Search for the cell housing the specified text and yield its [x, y] center coordinate. 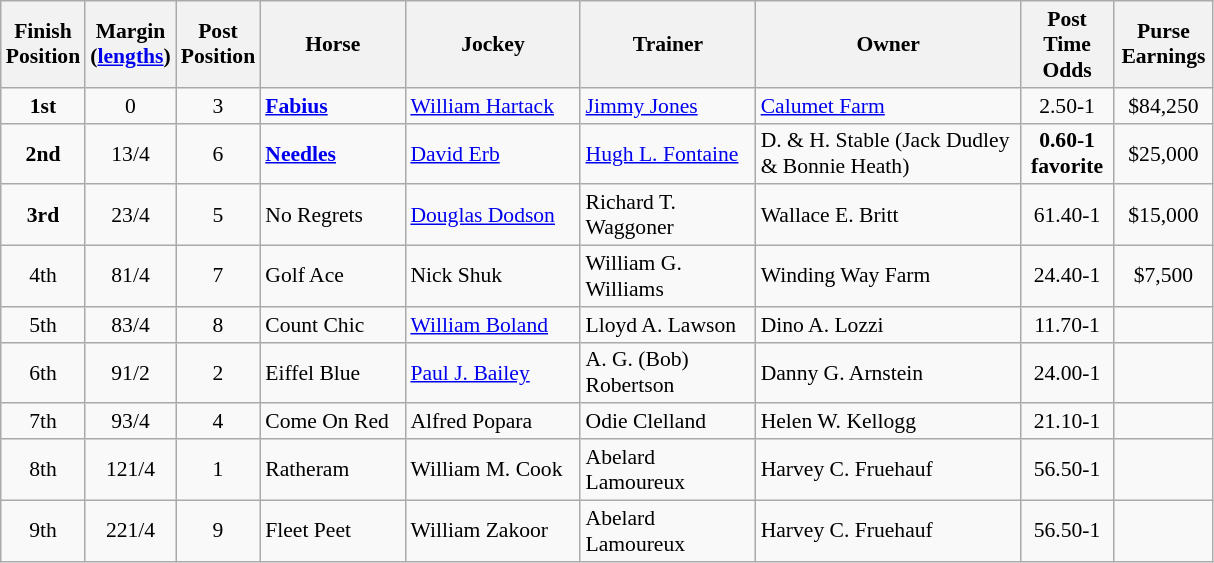
21.10-1 [1068, 422]
0.60-1 favorite [1068, 154]
A. G. (Bob) Robertson [668, 372]
Odie Clelland [668, 422]
$15,000 [1163, 216]
Lloyd A. Lawson [668, 325]
61.40-1 [1068, 216]
$84,250 [1163, 106]
Come On Red [332, 422]
2.50-1 [1068, 106]
Trainer [668, 44]
Jimmy Jones [668, 106]
5 [218, 216]
221/4 [130, 530]
2 [218, 372]
No Regrets [332, 216]
Hugh L. Fontaine [668, 154]
William Boland [492, 325]
Richard T. Waggoner [668, 216]
Margin (lengths) [130, 44]
8th [43, 470]
Paul J. Bailey [492, 372]
Danny G. Arnstein [888, 372]
William Zakoor [492, 530]
Wallace E. Britt [888, 216]
Dino A. Lozzi [888, 325]
91/2 [130, 372]
Eiffel Blue [332, 372]
Fabius [332, 106]
9th [43, 530]
Calumet Farm [888, 106]
Post Time Odds [1068, 44]
William G. Williams [668, 276]
7 [218, 276]
Golf Ace [332, 276]
Jockey [492, 44]
93/4 [130, 422]
$7,500 [1163, 276]
Fleet Peet [332, 530]
9 [218, 530]
1 [218, 470]
Ratheram [332, 470]
4 [218, 422]
Count Chic [332, 325]
3rd [43, 216]
24.00-1 [1068, 372]
121/4 [130, 470]
0 [130, 106]
William M. Cook [492, 470]
7th [43, 422]
David Erb [492, 154]
23/4 [130, 216]
81/4 [130, 276]
1st [43, 106]
Needles [332, 154]
4th [43, 276]
Douglas Dodson [492, 216]
3 [218, 106]
William Hartack [492, 106]
6 [218, 154]
Alfred Popara [492, 422]
83/4 [130, 325]
8 [218, 325]
$25,000 [1163, 154]
Finish Position [43, 44]
13/4 [130, 154]
Horse [332, 44]
Post Position [218, 44]
11.70-1 [1068, 325]
Purse Earnings [1163, 44]
D. & H. Stable (Jack Dudley & Bonnie Heath) [888, 154]
Owner [888, 44]
Nick Shuk [492, 276]
6th [43, 372]
5th [43, 325]
Winding Way Farm [888, 276]
24.40-1 [1068, 276]
Helen W. Kellogg [888, 422]
2nd [43, 154]
